Scan for the cell matching the given text and deliver its (X, Y) coordinate at center. 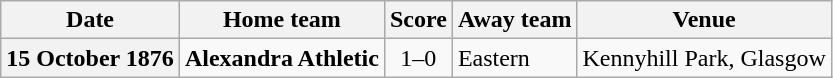
Alexandra Athletic (282, 58)
Eastern (514, 58)
Kennyhill Park, Glasgow (704, 58)
Score (418, 20)
15 October 1876 (90, 58)
Home team (282, 20)
1–0 (418, 58)
Away team (514, 20)
Venue (704, 20)
Date (90, 20)
